From the cell containing the given text, extract its center point as (x, y) coordinate. 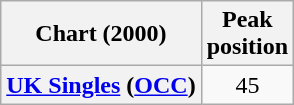
45 (247, 85)
Peakposition (247, 34)
UK Singles (OCC) (101, 85)
Chart (2000) (101, 34)
